Locate the cell with the specified text and output its (x, y) center coordinate. 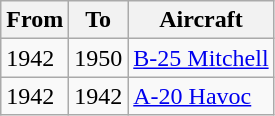
To (98, 20)
A-20 Havoc (201, 96)
Aircraft (201, 20)
From (35, 20)
1950 (98, 58)
B-25 Mitchell (201, 58)
